Detect which cell encompasses the target text, then output its [X, Y] center coordinate. 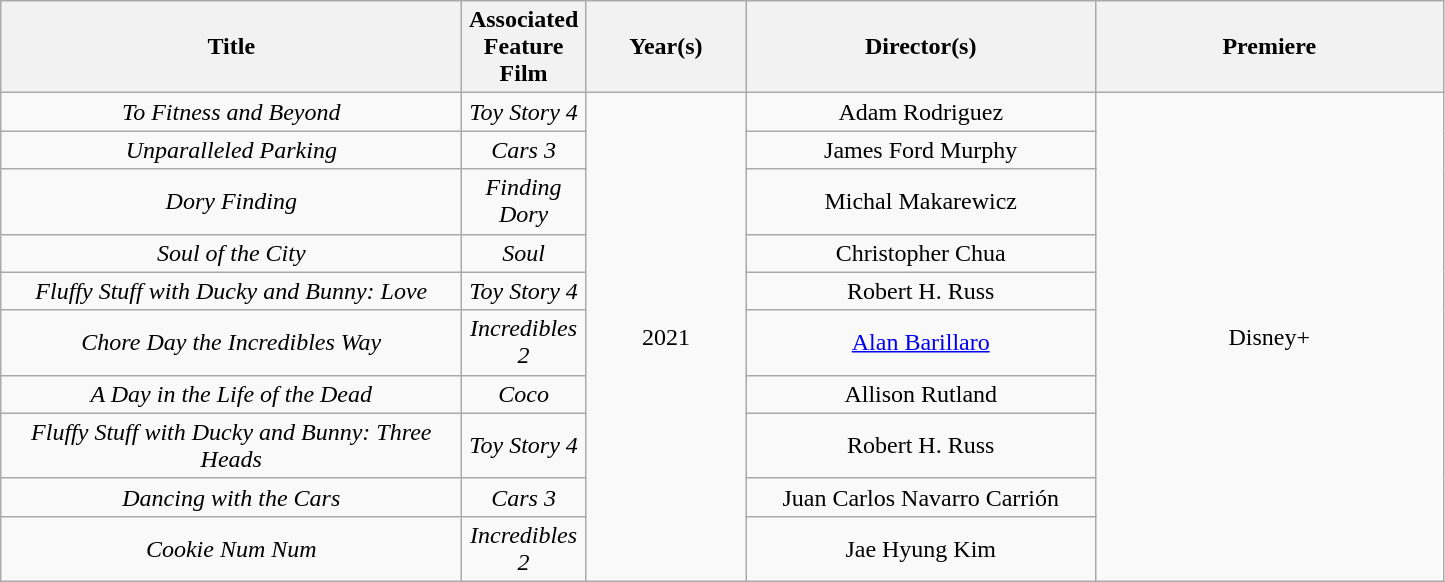
Fluffy Stuff with Ducky and Bunny: Three Heads [232, 446]
Christopher Chua [920, 253]
Michal Makarewicz [920, 202]
2021 [666, 338]
Director(s) [920, 47]
Disney+ [1270, 338]
Chore Day the Incredibles Way [232, 342]
Cookie Num Num [232, 548]
Juan Carlos Navarro Carrión [920, 497]
Associated Feature Film [524, 47]
Soul of the City [232, 253]
Dory Finding [232, 202]
Jae Hyung Kim [920, 548]
A Day in the Life of the Dead [232, 394]
Fluffy Stuff with Ducky and Bunny: Love [232, 291]
Finding Dory [524, 202]
Title [232, 47]
Adam Rodriguez [920, 112]
Year(s) [666, 47]
Premiere [1270, 47]
Coco [524, 394]
Alan Barillaro [920, 342]
Allison Rutland [920, 394]
Unparalleled Parking [232, 150]
James Ford Murphy [920, 150]
Soul [524, 253]
Dancing with the Cars [232, 497]
To Fitness and Beyond [232, 112]
